Return the [X, Y] coordinate for the center point of the cell that contains the specified text.  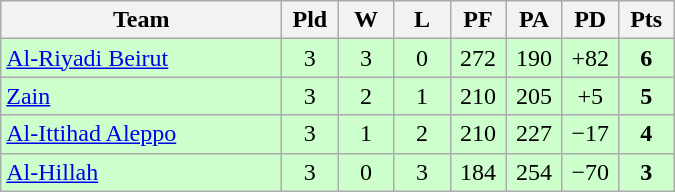
254 [534, 172]
205 [534, 96]
5 [646, 96]
227 [534, 134]
Pld [310, 20]
272 [478, 58]
+5 [590, 96]
+82 [590, 58]
184 [478, 172]
6 [646, 58]
PF [478, 20]
Zain [142, 96]
PA [534, 20]
Team [142, 20]
−17 [590, 134]
W [366, 20]
Al-Hillah [142, 172]
190 [534, 58]
Al-Ittihad Aleppo [142, 134]
−70 [590, 172]
L [422, 20]
Al-Riyadi Beirut [142, 58]
Pts [646, 20]
4 [646, 134]
PD [590, 20]
